For the text-containing cell, return its midpoint in [X, Y] coordinate format. 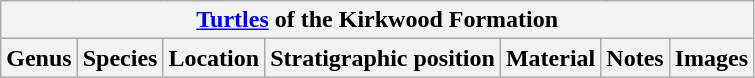
Turtles of the Kirkwood Formation [378, 20]
Species [120, 58]
Images [711, 58]
Notes [635, 58]
Stratigraphic position [383, 58]
Location [214, 58]
Material [550, 58]
Genus [39, 58]
